Provide the [X, Y] coordinate of the cell's center where the given text is located.  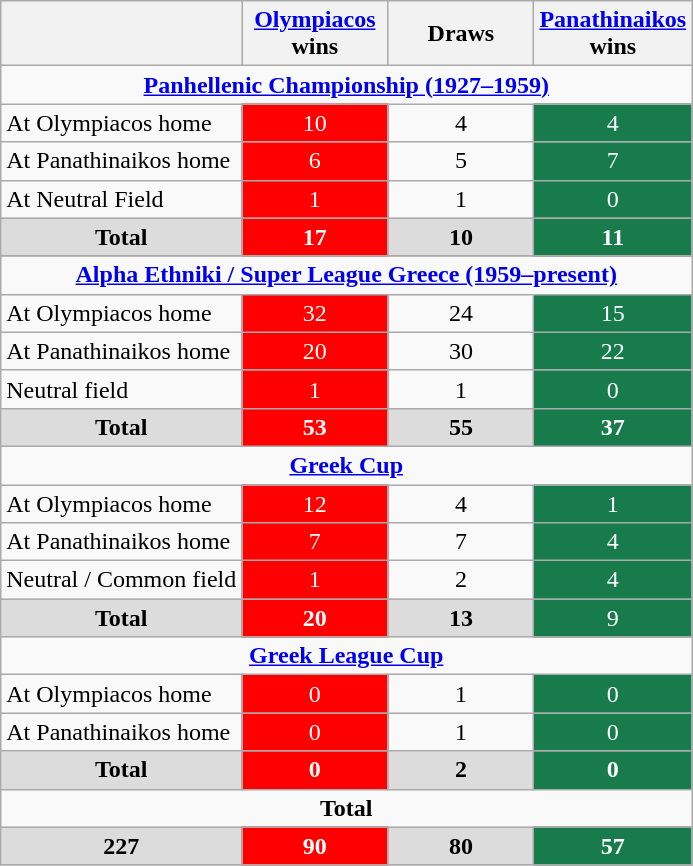
At Neutral Field [122, 199]
5 [461, 161]
24 [461, 313]
32 [315, 313]
6 [315, 161]
Alpha Ethniki / Super League Greece (1959–present) [346, 275]
Panhellenic Championship (1927–1959) [346, 85]
Greek Cup [346, 465]
Panathinaikoswins [613, 34]
Olympiacoswins [315, 34]
12 [315, 503]
Greek League Cup [346, 656]
Neutral field [122, 389]
11 [613, 237]
13 [461, 618]
Draws [461, 34]
53 [315, 427]
17 [315, 237]
227 [122, 846]
Neutral / Common field [122, 580]
80 [461, 846]
57 [613, 846]
9 [613, 618]
15 [613, 313]
55 [461, 427]
37 [613, 427]
30 [461, 351]
90 [315, 846]
22 [613, 351]
